Return (x, y) of the center of cell containing provided text 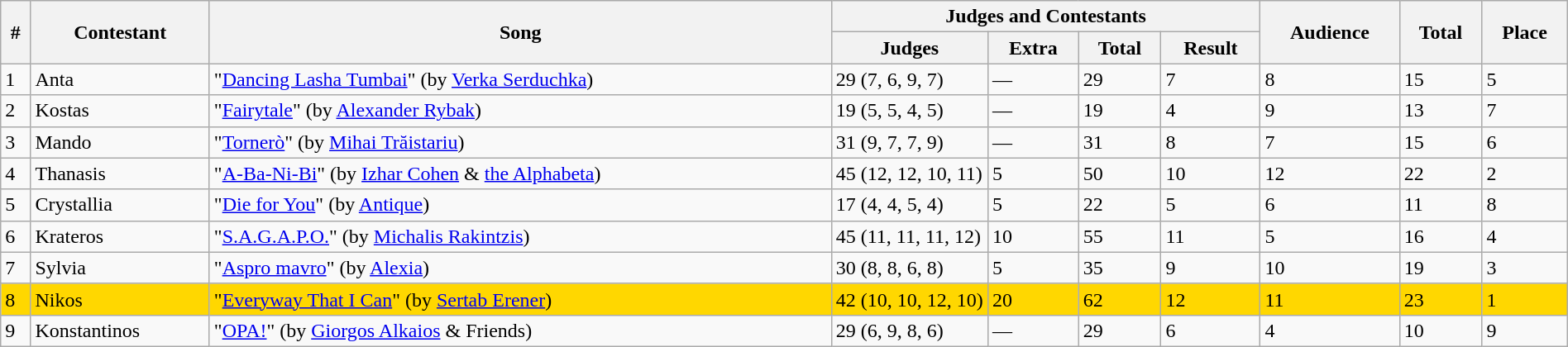
Krateros (120, 236)
Song (520, 32)
20 (1034, 299)
# (16, 32)
"Dancing Lasha Tumbai" (by Verka Serduchka) (520, 79)
Thanasis (120, 173)
Judges and Contestants (1045, 17)
Place (1525, 32)
"Tornerò" (by Mihai Trăistariu) (520, 142)
31 (1120, 142)
13 (1441, 111)
17 (4, 4, 5, 4) (910, 205)
"A-Ba-Ni-Bi" (by Izhar Cohen & the Alphabeta) (520, 173)
31 (9, 7, 7, 9) (910, 142)
16 (1441, 236)
29 (6, 9, 8, 6) (910, 330)
"OPA!" (by Giorgos Alkaios & Friends) (520, 330)
Mando (120, 142)
Nikos (120, 299)
42 (10, 10, 12, 10) (910, 299)
Extra (1034, 48)
50 (1120, 173)
Sylvia (120, 268)
Crystallia (120, 205)
29 (7, 6, 9, 7) (910, 79)
Audience (1330, 32)
45 (11, 11, 11, 12) (910, 236)
"Aspro mavro" (by Alexia) (520, 268)
30 (8, 8, 6, 8) (910, 268)
55 (1120, 236)
Judges (910, 48)
"Fairytale" (by Alexander Rybak) (520, 111)
23 (1441, 299)
19 (5, 5, 4, 5) (910, 111)
Result (1211, 48)
Konstantinos (120, 330)
"Everyway That I Can" (by Sertab Erener) (520, 299)
"S.A.G.A.P.O." (by Michalis Rakintzis) (520, 236)
Anta (120, 79)
"Die for You" (by Antique) (520, 205)
Kostas (120, 111)
62 (1120, 299)
Contestant (120, 32)
35 (1120, 268)
45 (12, 12, 10, 11) (910, 173)
